Scan for the cell matching the given text and deliver its [x, y] coordinate at center. 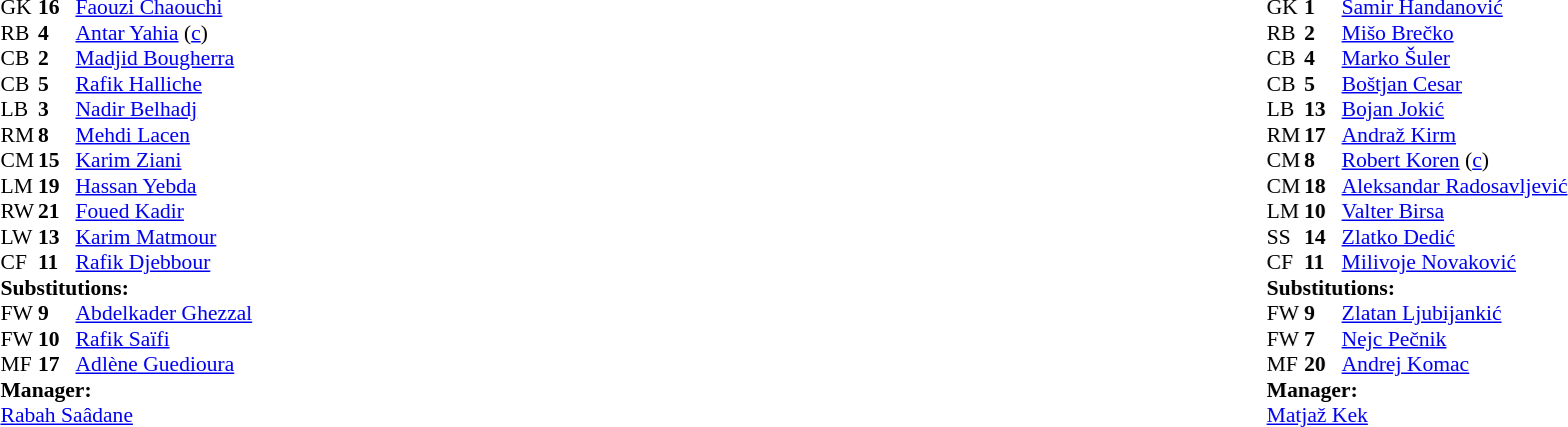
18 [1323, 186]
Boštjan Cesar [1455, 84]
Andraž Kirm [1455, 135]
Hassan Yebda [164, 186]
7 [1323, 339]
Valter Birsa [1455, 211]
Bojan Jokić [1455, 109]
RW [19, 211]
Madjid Bougherra [164, 59]
Mišo Brečko [1455, 33]
Karim Ziani [164, 161]
Andrej Komac [1455, 365]
Marko Šuler [1455, 59]
LW [19, 237]
Zlatko Dedić [1455, 237]
Nadir Belhadj [164, 109]
Robert Koren (c) [1455, 161]
Aleksandar Radosavljević [1455, 186]
Foued Kadir [164, 211]
Karim Matmour [164, 237]
Rafik Djebbour [164, 263]
19 [57, 186]
3 [57, 109]
Adlène Guedioura [164, 365]
Zlatan Ljubijankić [1455, 313]
21 [57, 211]
SS [1286, 237]
15 [57, 161]
Rafik Saïfi [164, 339]
Milivoje Novaković [1455, 263]
Nejc Pečnik [1455, 339]
14 [1323, 237]
Antar Yahia (c) [164, 33]
Mehdi Lacen [164, 135]
20 [1323, 365]
Rafik Halliche [164, 84]
Abdelkader Ghezzal [164, 313]
